From the cell containing the given text, extract its center point as [x, y] coordinate. 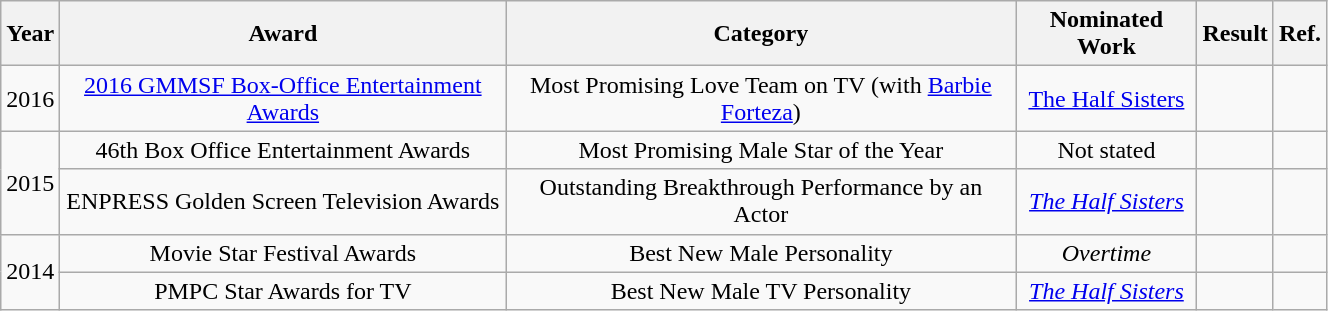
2014 [30, 272]
Category [761, 34]
Not stated [1106, 150]
2016 [30, 98]
Most Promising Love Team on TV (with Barbie Forteza) [761, 98]
ENPRESS Golden Screen Television Awards [283, 202]
Best New Male Personality [761, 253]
Overtime [1106, 253]
Ref. [1300, 34]
2016 GMMSF Box-Office Entertainment Awards [283, 98]
Movie Star Festival Awards [283, 253]
Most Promising Male Star of the Year [761, 150]
Best New Male TV Personality [761, 291]
Year [30, 34]
Award [283, 34]
PMPC Star Awards for TV [283, 291]
Outstanding Breakthrough Performance by an Actor [761, 202]
2015 [30, 182]
46th Box Office Entertainment Awards [283, 150]
Result [1235, 34]
Nominated Work [1106, 34]
